Pinpoint the cell where the given text exists, returning its (x, y) midpoint coordinate. 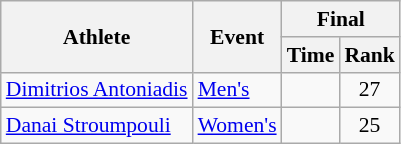
Event (238, 36)
Women's (238, 126)
27 (370, 90)
Men's (238, 90)
Dimitrios Antoniadis (97, 90)
Time (311, 55)
Rank (370, 55)
25 (370, 126)
Athlete (97, 36)
Final (341, 19)
Danai Stroumpouli (97, 126)
